Locate the cell with the specified text and output its [x, y] center coordinate. 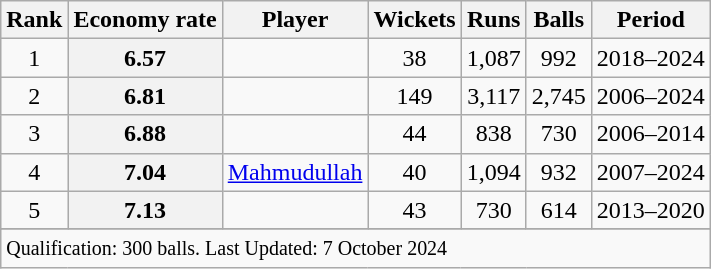
838 [494, 134]
43 [414, 210]
992 [558, 58]
38 [414, 58]
5 [34, 210]
2013–2020 [650, 210]
1 [34, 58]
2006–2024 [650, 96]
6.57 [145, 58]
Player [295, 20]
2 [34, 96]
Wickets [414, 20]
932 [558, 172]
7.04 [145, 172]
Period [650, 20]
6.81 [145, 96]
44 [414, 134]
6.88 [145, 134]
3 [34, 134]
1,087 [494, 58]
2018–2024 [650, 58]
Economy rate [145, 20]
4 [34, 172]
2,745 [558, 96]
3,117 [494, 96]
Mahmudullah [295, 172]
Rank [34, 20]
1,094 [494, 172]
Qualification: 300 balls. Last Updated: 7 October 2024 [356, 248]
Balls [558, 20]
2006–2014 [650, 134]
7.13 [145, 210]
614 [558, 210]
2007–2024 [650, 172]
149 [414, 96]
Runs [494, 20]
40 [414, 172]
